Locate the cell with the specified text and output its (x, y) center coordinate. 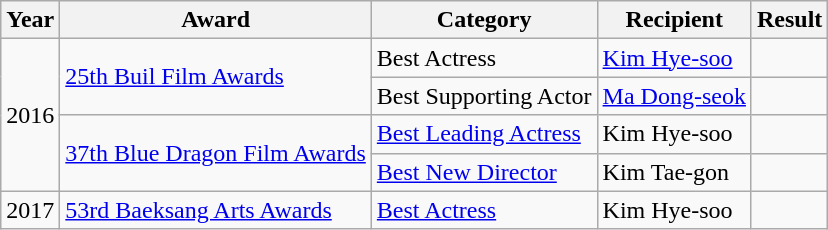
Recipient (674, 20)
Best New Director (484, 172)
25th Buil Film Awards (216, 77)
Ma Dong-seok (674, 96)
37th Blue Dragon Film Awards (216, 153)
Award (216, 20)
Category (484, 20)
Year (30, 20)
Best Leading Actress (484, 134)
2017 (30, 210)
Kim Tae-gon (674, 172)
Best Supporting Actor (484, 96)
2016 (30, 115)
Result (789, 20)
53rd Baeksang Arts Awards (216, 210)
